Output the [x, y] coordinate of the center of the cell containing the given text.  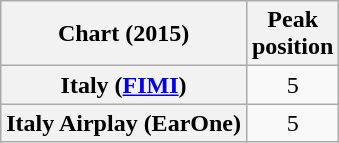
Italy Airplay (EarOne) [124, 123]
Italy (FIMI) [124, 85]
Chart (2015) [124, 34]
Peakposition [292, 34]
